Provide the (x, y) coordinate of the cell's center where the given text is located.  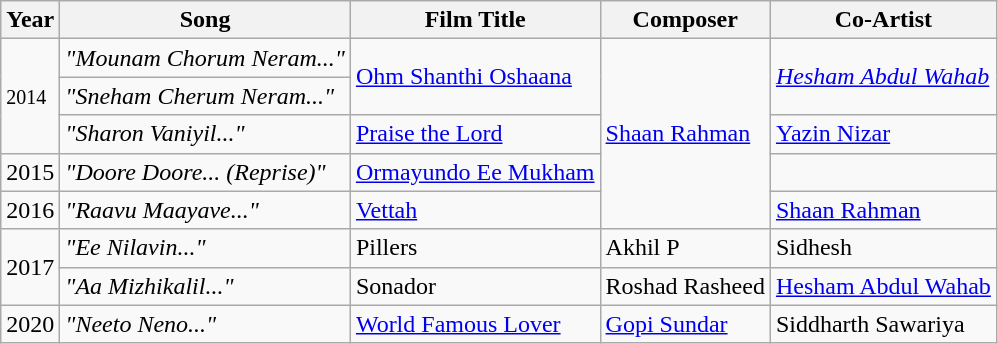
Film Title (475, 20)
2014 (30, 96)
Co-Artist (883, 20)
Yazin Nizar (883, 134)
"Mounam Chorum Neram..." (206, 58)
2017 (30, 267)
Sidhesh (883, 248)
Pillers (475, 248)
"Raavu Maayave..." (206, 210)
"Doore Doore... (Reprise)" (206, 172)
"Neeto Neno..." (206, 324)
Ohm Shanthi Oshaana (475, 77)
Song (206, 20)
Sonador (475, 286)
World Famous Lover (475, 324)
Siddharth Sawariya (883, 324)
Gopi Sundar (685, 324)
Praise the Lord (475, 134)
Ormayundo Ee Mukham (475, 172)
"Sneham Cherum Neram..." (206, 96)
"Aa Mizhikalil..." (206, 286)
Vettah (475, 210)
"Sharon Vaniyil..." (206, 134)
2016 (30, 210)
Composer (685, 20)
Year (30, 20)
2015 (30, 172)
Roshad Rasheed (685, 286)
Akhil P (685, 248)
"Ee Nilavin..." (206, 248)
2020 (30, 324)
